Identify which cell holds the provided text, then report its (X, Y) central coordinate. 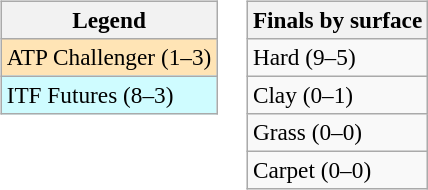
Finals by surface (337, 20)
Grass (0–0) (337, 133)
ATP Challenger (1–3) (108, 57)
Hard (9–5) (337, 57)
Carpet (0–0) (337, 171)
Legend (108, 20)
Clay (0–1) (337, 95)
ITF Futures (8–3) (108, 95)
